Provide the (x, y) coordinate of the cell's center where the given text is located.  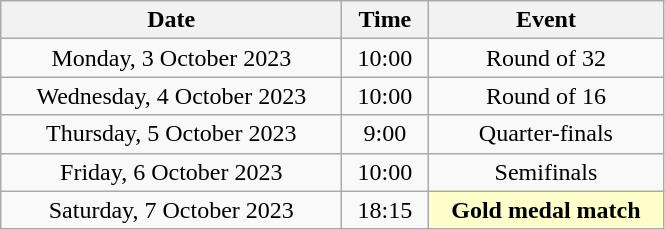
Round of 16 (546, 96)
Gold medal match (546, 210)
Wednesday, 4 October 2023 (172, 96)
Event (546, 20)
Saturday, 7 October 2023 (172, 210)
Quarter-finals (546, 134)
18:15 (385, 210)
Thursday, 5 October 2023 (172, 134)
Friday, 6 October 2023 (172, 172)
Monday, 3 October 2023 (172, 58)
9:00 (385, 134)
Semifinals (546, 172)
Time (385, 20)
Date (172, 20)
Round of 32 (546, 58)
